From the cell containing the given text, extract its center point as (X, Y) coordinate. 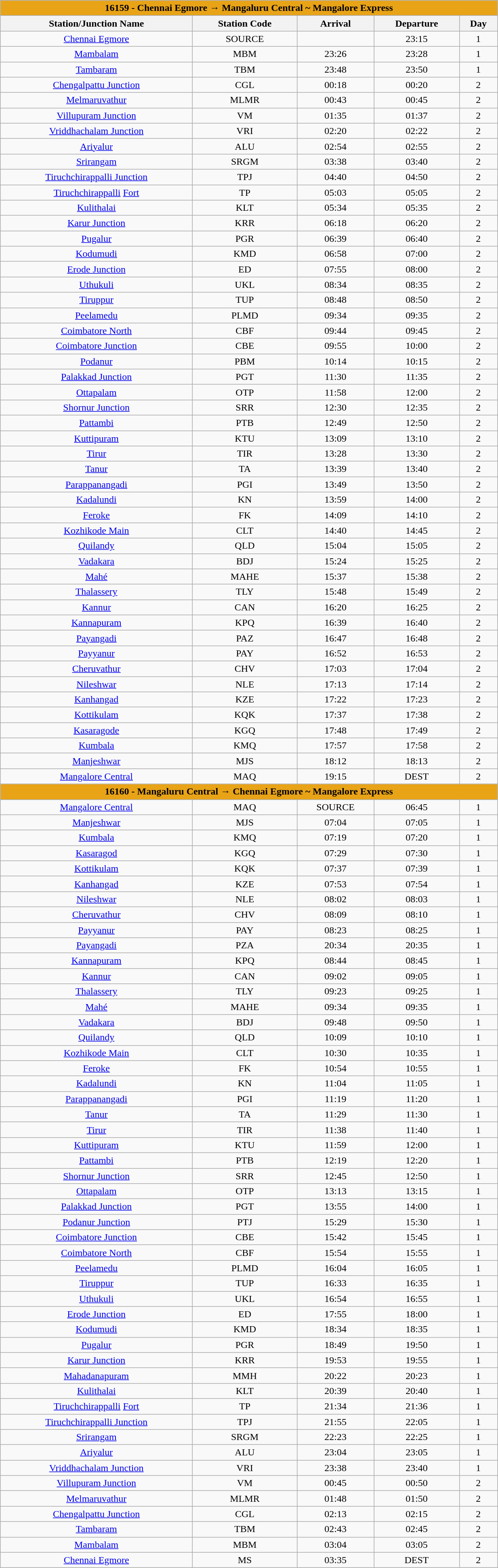
05:34 (335, 208)
16:52 (335, 653)
07:55 (335, 269)
04:50 (417, 177)
08:02 (335, 899)
02:15 (417, 1514)
13:55 (335, 1207)
22:25 (417, 1437)
02:20 (335, 131)
PZA (245, 945)
19:53 (335, 1360)
PBM (245, 361)
16:55 (417, 1299)
23:28 (417, 54)
16:48 (417, 638)
Departure (417, 23)
20:22 (335, 1375)
15:38 (417, 576)
13:39 (335, 469)
01:37 (417, 115)
09:23 (335, 992)
07:20 (417, 838)
23:26 (335, 54)
08:00 (417, 269)
15:30 (417, 1222)
23:48 (335, 69)
11:20 (417, 1099)
Arrival (335, 23)
08:45 (417, 961)
14:40 (335, 530)
16:25 (417, 607)
10:15 (417, 361)
16160 - Mangaluru Central → Chennai Egmore ~ Mangalore Express (249, 792)
11:19 (335, 1099)
18:13 (417, 761)
09:48 (335, 1022)
03:38 (335, 161)
15:45 (417, 1237)
07:53 (335, 884)
15:48 (335, 592)
06:58 (335, 254)
05:35 (417, 208)
12:49 (335, 423)
17:58 (417, 746)
14:10 (417, 515)
03:05 (417, 1545)
01:35 (335, 115)
01:48 (335, 1499)
00:18 (335, 85)
02:13 (335, 1514)
10:35 (417, 1053)
21:55 (335, 1421)
11:05 (417, 1084)
11:04 (335, 1084)
06:45 (417, 807)
16159 - Chennai Egmore → Mangaluru Central ~ Mangalore Express (249, 8)
07:04 (335, 822)
02:55 (417, 146)
19:55 (417, 1360)
05:05 (417, 193)
22:05 (417, 1421)
15:24 (335, 561)
15:49 (417, 592)
PAZ (245, 638)
09:50 (417, 1022)
10:09 (335, 1038)
00:20 (417, 85)
08:35 (417, 285)
07:19 (335, 838)
17:13 (335, 684)
13:10 (417, 438)
17:48 (335, 730)
00:50 (417, 1483)
07:37 (335, 868)
MS (245, 1560)
08:23 (335, 930)
08:48 (335, 300)
20:34 (335, 945)
11:40 (417, 1130)
13:40 (417, 469)
09:45 (417, 331)
18:12 (335, 761)
23:05 (417, 1453)
09:44 (335, 331)
12:35 (417, 407)
Station/Junction Name (97, 23)
07:05 (417, 822)
15:25 (417, 561)
07:00 (417, 254)
17:49 (417, 730)
20:35 (417, 945)
17:23 (417, 700)
15:04 (335, 546)
08:44 (335, 961)
Station Code (245, 23)
12:19 (335, 1160)
16:40 (417, 623)
Kasaragode (97, 730)
20:40 (417, 1391)
23:04 (335, 1453)
19:15 (335, 776)
18:35 (417, 1329)
02:43 (335, 1529)
22:23 (335, 1437)
02:22 (417, 131)
15:42 (335, 1237)
05:03 (335, 193)
03:04 (335, 1545)
12:20 (417, 1160)
16:47 (335, 638)
16:05 (417, 1268)
17:38 (417, 715)
06:20 (417, 223)
23:40 (417, 1468)
21:36 (417, 1406)
06:40 (417, 239)
20:23 (417, 1375)
16:54 (335, 1299)
08:25 (417, 930)
17:37 (335, 715)
14:45 (417, 530)
13:30 (417, 454)
16:35 (417, 1283)
13:49 (335, 484)
10:30 (335, 1053)
16:33 (335, 1283)
10:55 (417, 1068)
18:00 (417, 1314)
08:34 (335, 285)
11:59 (335, 1145)
09:05 (417, 976)
Podanur (97, 361)
10:54 (335, 1068)
06:39 (335, 239)
Kasaragod (97, 853)
23:15 (417, 39)
11:38 (335, 1130)
11:29 (335, 1114)
14:09 (335, 515)
17:14 (417, 684)
15:05 (417, 546)
11:58 (335, 392)
11:35 (417, 377)
17:04 (417, 669)
10:10 (417, 1038)
12:45 (335, 1176)
08:10 (417, 914)
07:30 (417, 853)
13:15 (417, 1191)
09:25 (417, 992)
15:29 (335, 1222)
06:18 (335, 223)
07:39 (417, 868)
18:49 (335, 1345)
04:40 (335, 177)
10:00 (417, 346)
16:39 (335, 623)
16:20 (335, 607)
16:53 (417, 653)
03:35 (335, 1560)
20:39 (335, 1391)
01:50 (417, 1499)
15:54 (335, 1253)
02:45 (417, 1529)
Podanur Junction (97, 1222)
19:50 (417, 1345)
MMH (245, 1375)
18:34 (335, 1329)
13:59 (335, 500)
09:02 (335, 976)
17:57 (335, 746)
15:37 (335, 576)
10:14 (335, 361)
03:40 (417, 161)
21:34 (335, 1406)
07:54 (417, 884)
17:03 (335, 669)
15:55 (417, 1253)
17:22 (335, 700)
Mahadanapuram (97, 1375)
13:13 (335, 1191)
23:38 (335, 1468)
08:50 (417, 300)
13:28 (335, 454)
16:04 (335, 1268)
09:55 (335, 346)
17:55 (335, 1314)
13:09 (335, 438)
07:29 (335, 853)
02:54 (335, 146)
23:50 (417, 69)
00:43 (335, 100)
Day (478, 23)
12:30 (335, 407)
13:50 (417, 484)
08:09 (335, 914)
08:03 (417, 899)
PTJ (245, 1222)
